Output the (x, y) coordinate of the center of the cell containing the given text.  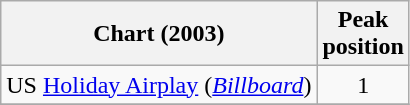
1 (363, 85)
Peakposition (363, 34)
Chart (2003) (159, 34)
US Holiday Airplay (Billboard) (159, 85)
